Locate the cell with the specified text and output its (X, Y) center coordinate. 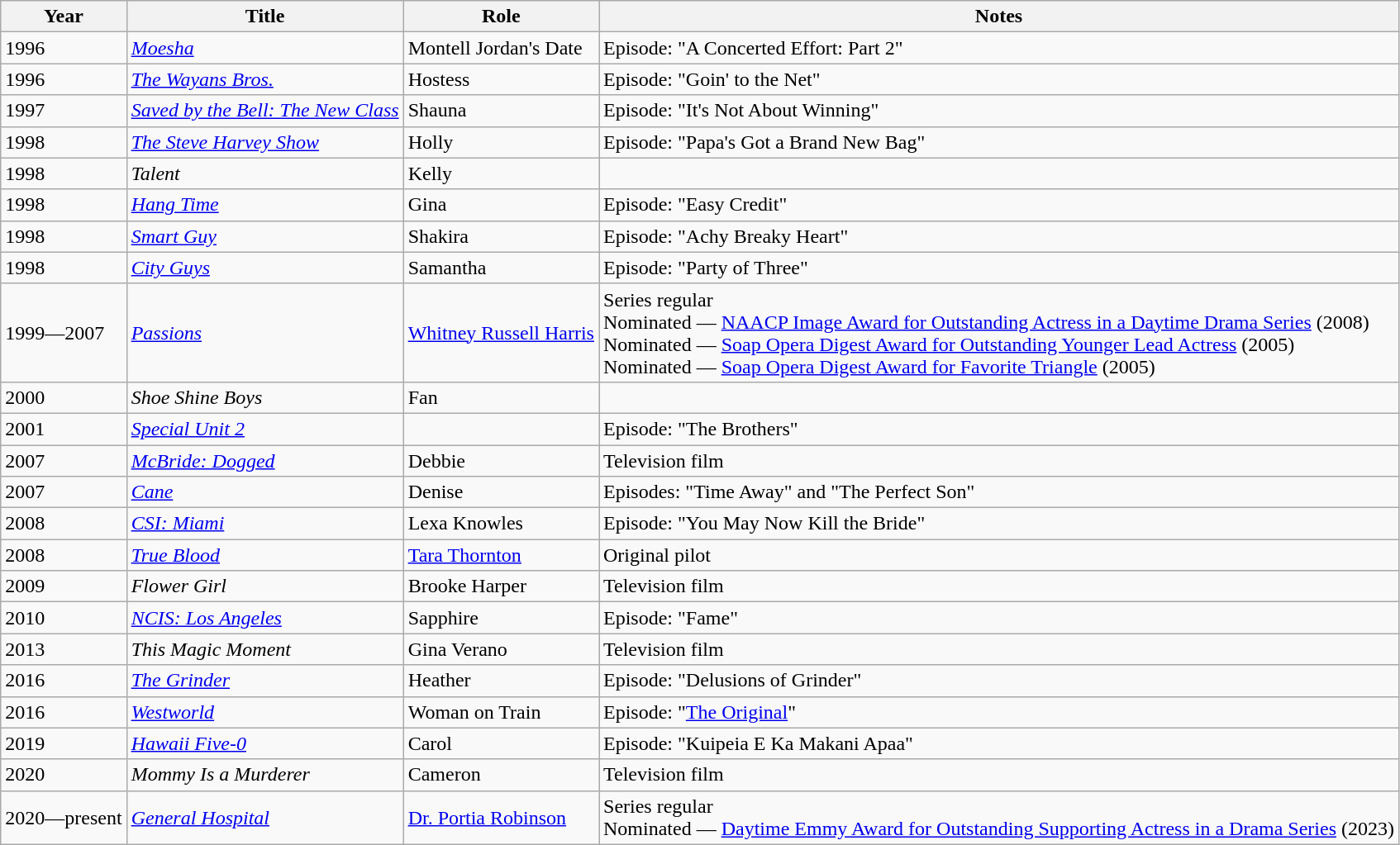
Episode: "It's Not About Winning" (998, 111)
Cane (264, 492)
Original pilot (998, 555)
Hawaii Five-0 (264, 743)
Series regularNominated — Daytime Emmy Award for Outstanding Supporting Actress in a Drama Series (2023) (998, 818)
Sapphire (501, 618)
Holly (501, 142)
Brooke Harper (501, 586)
Notes (998, 17)
Role (501, 17)
Gina (501, 205)
Cameron (501, 775)
City Guys (264, 268)
Episode: "Achy Breaky Heart" (998, 236)
The Wayans Bros. (264, 79)
Kelly (501, 173)
2020—present (64, 818)
Episode: "The Brothers" (998, 429)
2010 (64, 618)
Shauna (501, 111)
True Blood (264, 555)
Episode: "The Original" (998, 712)
NCIS: Los Angeles (264, 618)
Gina Verano (501, 649)
Carol (501, 743)
Smart Guy (264, 236)
Talent (264, 173)
Mommy Is a Murderer (264, 775)
Montell Jordan's Date (501, 48)
2013 (64, 649)
Moesha (264, 48)
This Magic Moment (264, 649)
1997 (64, 111)
2001 (64, 429)
Heather (501, 681)
Shakira (501, 236)
Episode: "Delusions of Grinder" (998, 681)
Saved by the Bell: The New Class (264, 111)
Episode: "You May Now Kill the Bride" (998, 524)
Year (64, 17)
Episode: "A Concerted Effort: Part 2" (998, 48)
Debbie (501, 460)
Episode: "Party of Three" (998, 268)
Title (264, 17)
2020 (64, 775)
Passions (264, 332)
2019 (64, 743)
Samantha (501, 268)
Tara Thornton (501, 555)
Lexa Knowles (501, 524)
Episode: "Fame" (998, 618)
Whitney Russell Harris (501, 332)
The Grinder (264, 681)
Episodes: "Time Away" and "The Perfect Son" (998, 492)
McBride: Dogged (264, 460)
Hang Time (264, 205)
Episode: "Goin' to the Net" (998, 79)
Episode: "Kuipeia E Ka Makani Apaa" (998, 743)
Woman on Train (501, 712)
Denise (501, 492)
Special Unit 2 (264, 429)
CSI: Miami (264, 524)
Hostess (501, 79)
2009 (64, 586)
Episode: "Easy Credit" (998, 205)
Westworld (264, 712)
1999—2007 (64, 332)
2000 (64, 397)
Episode: "Papa's Got a Brand New Bag" (998, 142)
The Steve Harvey Show (264, 142)
Dr. Portia Robinson (501, 818)
Flower Girl (264, 586)
Shoe Shine Boys (264, 397)
Fan (501, 397)
General Hospital (264, 818)
